Extract the (X, Y) coordinate from the center of the cell holding the provided text.  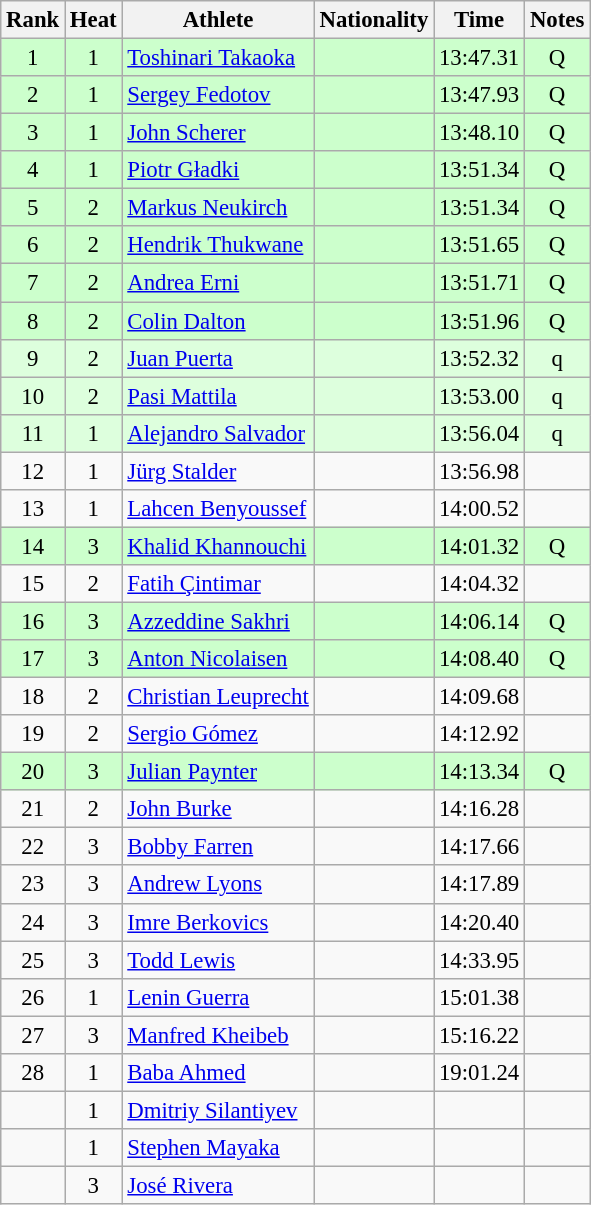
9 (33, 358)
Fatih Çintimar (218, 584)
13:47.31 (480, 58)
8 (33, 321)
25 (33, 960)
Andrew Lyons (218, 885)
Piotr Gładki (218, 170)
14:17.89 (480, 885)
12 (33, 471)
Todd Lewis (218, 960)
Heat (94, 20)
21 (33, 809)
Time (480, 20)
15 (33, 584)
14:16.28 (480, 809)
14:01.32 (480, 546)
13:51.71 (480, 283)
Juan Puerta (218, 358)
14 (33, 546)
Christian Leuprecht (218, 697)
Baba Ahmed (218, 1073)
Pasi Mattila (218, 396)
24 (33, 922)
18 (33, 697)
Stephen Mayaka (218, 1148)
14:12.92 (480, 734)
Athlete (218, 20)
Manfred Kheibeb (218, 1035)
4 (33, 170)
14:04.32 (480, 584)
Lenin Guerra (218, 997)
13:56.04 (480, 433)
Markus Neukirch (218, 208)
Colin Dalton (218, 321)
11 (33, 433)
14:33.95 (480, 960)
14:08.40 (480, 659)
13 (33, 509)
Jürg Stalder (218, 471)
23 (33, 885)
Bobby Farren (218, 847)
20 (33, 772)
27 (33, 1035)
15:01.38 (480, 997)
Sergey Fedotov (218, 95)
Azzeddine Sakhri (218, 621)
16 (33, 621)
Toshinari Takaoka (218, 58)
13:51.65 (480, 245)
Hendrik Thukwane (218, 245)
22 (33, 847)
26 (33, 997)
17 (33, 659)
5 (33, 208)
Alejandro Salvador (218, 433)
13:47.93 (480, 95)
14:13.34 (480, 772)
13:51.96 (480, 321)
10 (33, 396)
Sergio Gómez (218, 734)
John Scherer (218, 133)
14:09.68 (480, 697)
José Rivera (218, 1185)
Julian Paynter (218, 772)
John Burke (218, 809)
19:01.24 (480, 1073)
13:52.32 (480, 358)
Notes (558, 20)
Dmitriy Silantiyev (218, 1110)
15:16.22 (480, 1035)
7 (33, 283)
Rank (33, 20)
19 (33, 734)
Andrea Erni (218, 283)
14:00.52 (480, 509)
14:17.66 (480, 847)
13:53.00 (480, 396)
28 (33, 1073)
13:48.10 (480, 133)
Khalid Khannouchi (218, 546)
14:06.14 (480, 621)
Anton Nicolaisen (218, 659)
13:56.98 (480, 471)
Imre Berkovics (218, 922)
14:20.40 (480, 922)
Nationality (374, 20)
Lahcen Benyoussef (218, 509)
6 (33, 245)
